For the text-containing cell, return its midpoint in (X, Y) coordinate format. 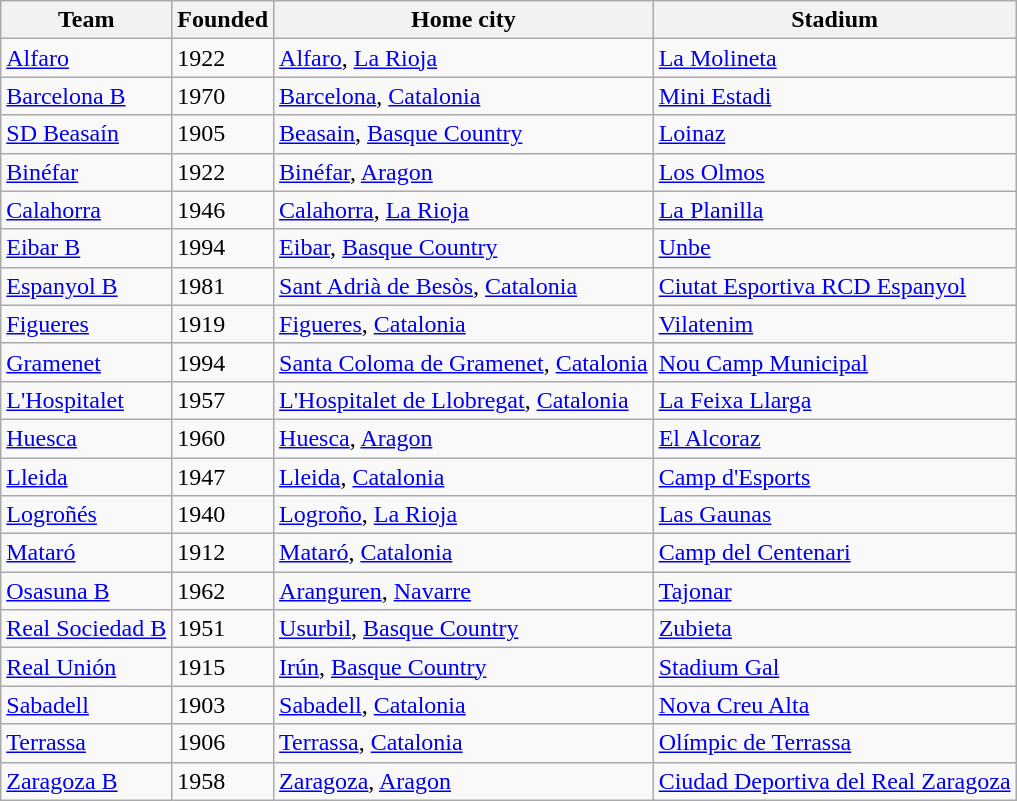
1915 (223, 667)
Vilatenim (834, 324)
Team (86, 20)
La Molineta (834, 58)
Figueres (86, 324)
1951 (223, 629)
1903 (223, 705)
1947 (223, 477)
Huesca (86, 438)
Founded (223, 20)
Las Gaunas (834, 515)
Alfaro, La Rioja (464, 58)
1962 (223, 591)
Nou Camp Municipal (834, 362)
1906 (223, 743)
La Feixa Llarga (834, 400)
Figueres, Catalonia (464, 324)
Huesca, Aragon (464, 438)
Los Olmos (834, 172)
SD Beasaín (86, 134)
Terrassa, Catalonia (464, 743)
Ciudad Deportiva del Real Zaragoza (834, 781)
Mataró (86, 553)
Real Unión (86, 667)
La Planilla (834, 210)
Osasuna B (86, 591)
Terrassa (86, 743)
1970 (223, 96)
Logroñés (86, 515)
Camp del Centenari (834, 553)
Calahorra, La Rioja (464, 210)
Santa Coloma de Gramenet, Catalonia (464, 362)
Zubieta (834, 629)
Nova Creu Alta (834, 705)
Usurbil, Basque Country (464, 629)
Calahorra (86, 210)
Zaragoza B (86, 781)
Gramenet (86, 362)
Tajonar (834, 591)
El Alcoraz (834, 438)
Barcelona, Catalonia (464, 96)
Espanyol B (86, 286)
Home city (464, 20)
Mini Estadi (834, 96)
Unbe (834, 248)
L'Hospitalet (86, 400)
Logroño, La Rioja (464, 515)
Olímpic de Terrassa (834, 743)
Binéfar, Aragon (464, 172)
Eibar B (86, 248)
Eibar, Basque Country (464, 248)
1958 (223, 781)
1912 (223, 553)
Zaragoza, Aragon (464, 781)
Aranguren, Navarre (464, 591)
L'Hospitalet de Llobregat, Catalonia (464, 400)
Beasain, Basque Country (464, 134)
Sabadell (86, 705)
1940 (223, 515)
Real Sociedad B (86, 629)
1905 (223, 134)
Stadium Gal (834, 667)
Lleida, Catalonia (464, 477)
Stadium (834, 20)
1957 (223, 400)
1981 (223, 286)
Mataró, Catalonia (464, 553)
Loinaz (834, 134)
Sant Adrià de Besòs, Catalonia (464, 286)
Alfaro (86, 58)
Lleida (86, 477)
Barcelona B (86, 96)
Ciutat Esportiva RCD Espanyol (834, 286)
1960 (223, 438)
Binéfar (86, 172)
Irún, Basque Country (464, 667)
Camp d'Esports (834, 477)
Sabadell, Catalonia (464, 705)
1946 (223, 210)
1919 (223, 324)
